Return [x, y] of the center of cell containing provided text 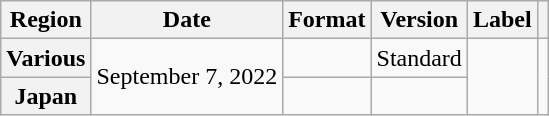
Format [327, 20]
September 7, 2022 [187, 77]
Region [46, 20]
Japan [46, 96]
Various [46, 58]
Date [187, 20]
Standard [419, 58]
Label [502, 20]
Version [419, 20]
